Determine the [x, y] coordinate at the center of the cell enclosing the given text.  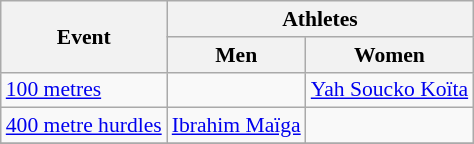
Women [390, 55]
Athletes [320, 19]
400 metre hurdles [84, 126]
Yah Soucko Koïta [390, 90]
Ibrahim Maïga [236, 126]
Men [236, 55]
100 metres [84, 90]
Event [84, 36]
